Identify which cell holds the provided text, then report its [x, y] central coordinate. 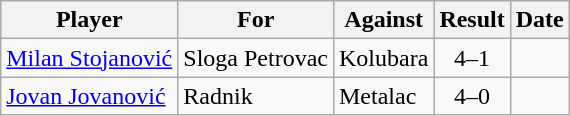
Against [383, 20]
Sloga Petrovac [256, 58]
4–1 [472, 58]
Radnik [256, 96]
Jovan Jovanović [90, 96]
Result [472, 20]
Metalac [383, 96]
For [256, 20]
Kolubara [383, 58]
Player [90, 20]
Date [540, 20]
4–0 [472, 96]
Milan Stojanović [90, 58]
